Find where the given text appears and provide that cell's center as [X, Y] coordinate. 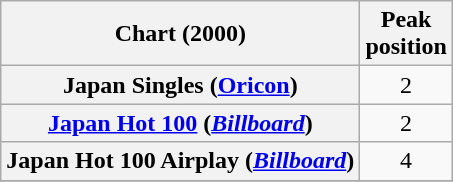
Japan Hot 100 Airplay (Billboard) [180, 161]
Japan Singles (Oricon) [180, 85]
4 [406, 161]
Japan Hot 100 (Billboard) [180, 123]
Peakposition [406, 34]
Chart (2000) [180, 34]
